Locate the cell with the specified text and output its (X, Y) center coordinate. 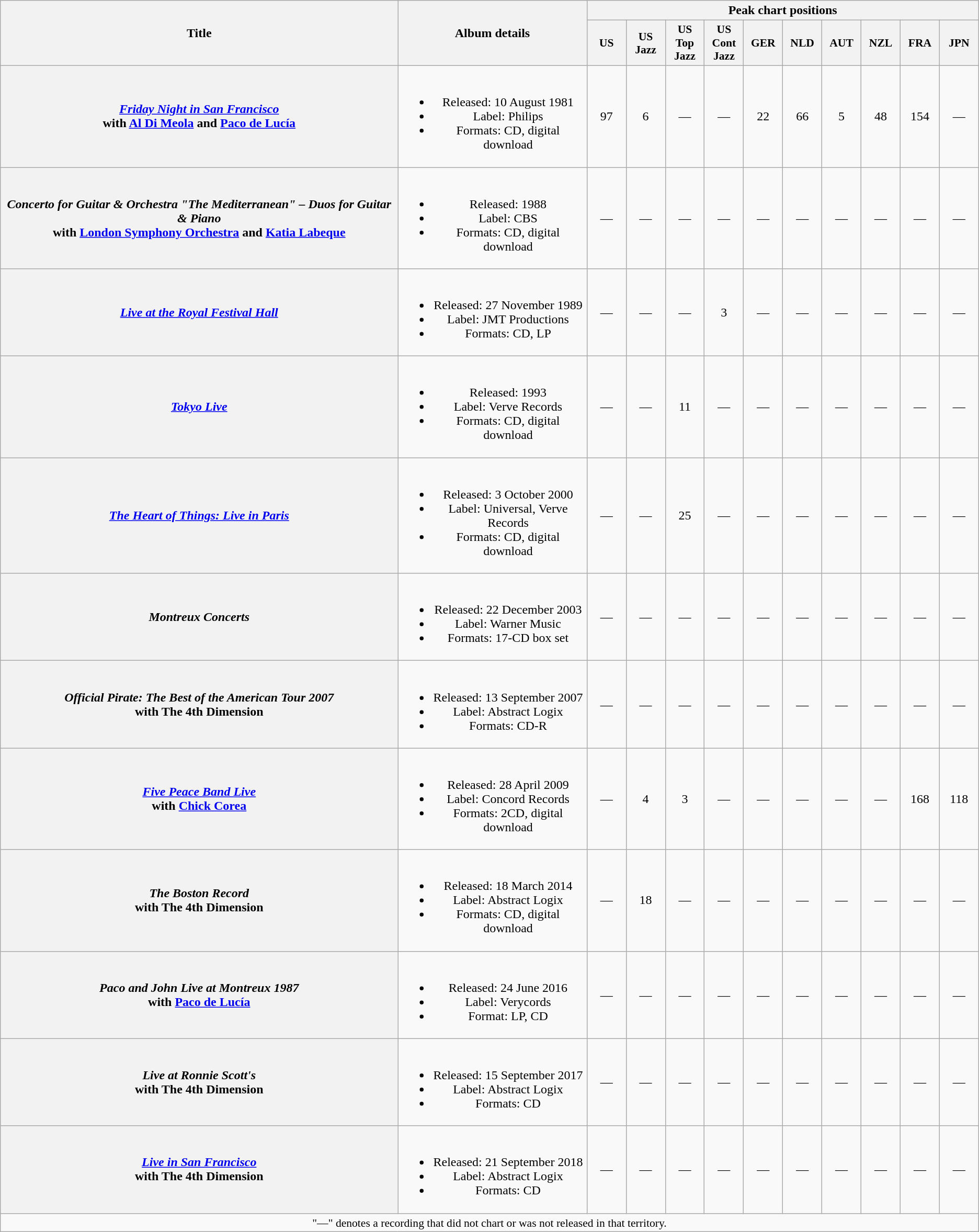
FRA (919, 43)
GER (764, 43)
Official Pirate: The Best of the American Tour 2007with The 4th Dimension (199, 704)
4 (645, 799)
Five Peace Band Livewith Chick Corea (199, 799)
US TopJazz (685, 43)
JPN (959, 43)
"—" denotes a recording that did not chart or was not released in that territory. (489, 1223)
154 (919, 116)
Released: 21 September 2018Label: Abstract LogixFormats: CD (493, 1170)
Live at Ronnie Scott'swith The 4th Dimension (199, 1082)
22 (764, 116)
The Boston Recordwith The 4th Dimension (199, 900)
Tokyo Live (199, 407)
Released: 3 October 2000Label: Universal, Verve RecordsFormats: CD, digital download (493, 516)
Peak chart positions (782, 10)
18 (645, 900)
Released: 18 March 2014Label: Abstract LogixFormats: CD, digital download (493, 900)
Released: 22 December 2003Label: Warner MusicFormats: 17-CD box set (493, 617)
Title (199, 33)
Paco and John Live at Montreux 1987 with Paco de Lucía (199, 995)
AUT (842, 43)
168 (919, 799)
Released: 15 September 2017Label: Abstract LogixFormats: CD (493, 1082)
Live in San Franciscowith The 4th Dimension (199, 1170)
25 (685, 516)
48 (881, 116)
The Heart of Things: Live in Paris (199, 516)
Live at the Royal Festival Hall (199, 313)
97 (607, 116)
Friday Night in San Franciscowith Al Di Meola and Paco de Lucía (199, 116)
US (607, 43)
Released: 28 April 2009Label: Concord RecordsFormats: 2CD, digital download (493, 799)
118 (959, 799)
Released: 24 June 2016Label: VerycordsFormat: LP, CD (493, 995)
Concerto for Guitar & Orchestra "The Mediterranean" – Duos for Guitar & Pianowith London Symphony Orchestra and Katia Labeque (199, 218)
Montreux Concerts (199, 617)
5 (842, 116)
66 (802, 116)
Released: 10 August 1981Label: PhilipsFormats: CD, digital download (493, 116)
Album details (493, 33)
NZL (881, 43)
Released: 1993Label: Verve RecordsFormats: CD, digital download (493, 407)
11 (685, 407)
Released: 27 November 1989Label: JMT ProductionsFormats: CD, LP (493, 313)
NLD (802, 43)
6 (645, 116)
Released: 13 September 2007Label: Abstract LogixFormats: CD-R (493, 704)
US Jazz (645, 43)
Released: 1988Label: CBSFormats: CD, digital download (493, 218)
US ContJazz (724, 43)
